Detect which cell encompasses the target text, then output its [x, y] center coordinate. 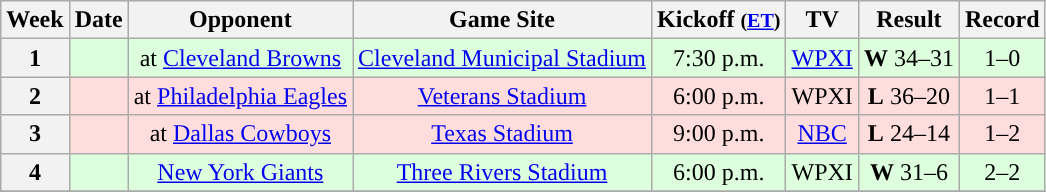
W 34–31 [908, 58]
3 [35, 134]
Kickoff (ET) [719, 20]
2 [35, 96]
1–0 [1002, 58]
Game Site [502, 20]
2–2 [1002, 172]
L 36–20 [908, 96]
Texas Stadium [502, 134]
L 24–14 [908, 134]
at Dallas Cowboys [240, 134]
1 [35, 58]
Week [35, 20]
Result [908, 20]
Cleveland Municipal Stadium [502, 58]
9:00 p.m. [719, 134]
Date [98, 20]
Opponent [240, 20]
New York Giants [240, 172]
1–2 [1002, 134]
TV [822, 20]
Veterans Stadium [502, 96]
W 31–6 [908, 172]
7:30 p.m. [719, 58]
NBC [822, 134]
4 [35, 172]
1–1 [1002, 96]
at Philadelphia Eagles [240, 96]
at Cleveland Browns [240, 58]
Three Rivers Stadium [502, 172]
Record [1002, 20]
